Detect which cell encompasses the target text, then output its (X, Y) center coordinate. 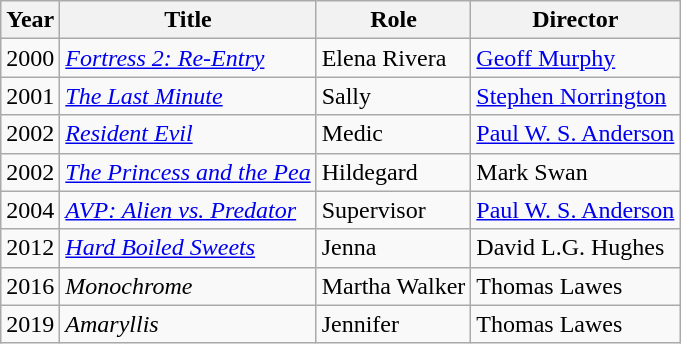
2000 (30, 58)
Monochrome (188, 286)
The Last Minute (188, 96)
2019 (30, 324)
Director (576, 20)
Resident Evil (188, 134)
Amaryllis (188, 324)
Medic (394, 134)
Mark Swan (576, 172)
Title (188, 20)
Geoff Murphy (576, 58)
Jenna (394, 248)
Role (394, 20)
Stephen Norrington (576, 96)
The Princess and the Pea (188, 172)
Year (30, 20)
Hildegard (394, 172)
Elena Rivera (394, 58)
2012 (30, 248)
2001 (30, 96)
David L.G. Hughes (576, 248)
2016 (30, 286)
Jennifer (394, 324)
Supervisor (394, 210)
Sally (394, 96)
AVP: Alien vs. Predator (188, 210)
Martha Walker (394, 286)
Hard Boiled Sweets (188, 248)
2004 (30, 210)
Fortress 2: Re-Entry (188, 58)
